Scan for the cell matching the given text and deliver its (x, y) coordinate at center. 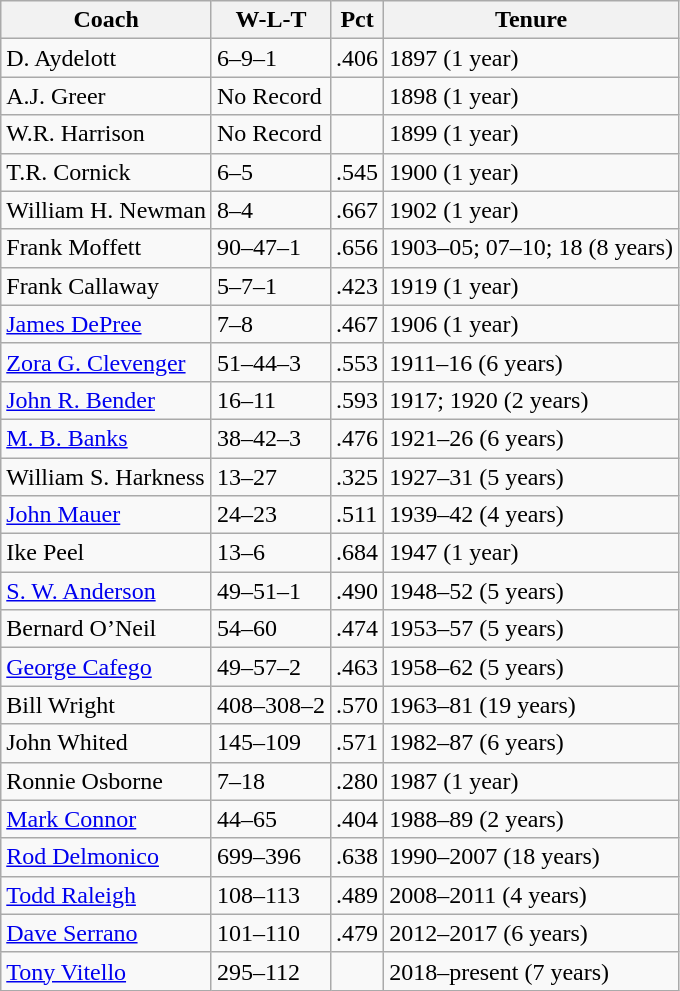
.570 (358, 705)
.423 (358, 286)
.325 (358, 477)
D. Aydelott (106, 58)
.638 (358, 857)
.684 (358, 553)
13–27 (270, 477)
1899 (1 year) (532, 134)
Ike Peel (106, 553)
.656 (358, 248)
295–112 (270, 971)
6–9–1 (270, 58)
1958–62 (5 years) (532, 667)
101–110 (270, 933)
.476 (358, 438)
49–57–2 (270, 667)
54–60 (270, 629)
1953–57 (5 years) (532, 629)
44–65 (270, 819)
.553 (358, 362)
W.R. Harrison (106, 134)
Coach (106, 20)
24–23 (270, 515)
.406 (358, 58)
38–42–3 (270, 438)
Frank Callaway (106, 286)
.511 (358, 515)
John Whited (106, 743)
.280 (358, 781)
.479 (358, 933)
1900 (1 year) (532, 172)
5–7–1 (270, 286)
699–396 (270, 857)
1902 (1 year) (532, 210)
A.J. Greer (106, 96)
George Cafego (106, 667)
.463 (358, 667)
51–44–3 (270, 362)
1927–31 (5 years) (532, 477)
.474 (358, 629)
1947 (1 year) (532, 553)
1898 (1 year) (532, 96)
Bill Wright (106, 705)
7–8 (270, 324)
.545 (358, 172)
1911–16 (6 years) (532, 362)
13–6 (270, 553)
M. B. Banks (106, 438)
.467 (358, 324)
1921–26 (6 years) (532, 438)
1988–89 (2 years) (532, 819)
1963–81 (19 years) (532, 705)
1919 (1 year) (532, 286)
1903–05; 07–10; 18 (8 years) (532, 248)
.404 (358, 819)
1982–87 (6 years) (532, 743)
S. W. Anderson (106, 591)
.490 (358, 591)
8–4 (270, 210)
2008–2011 (4 years) (532, 895)
1987 (1 year) (532, 781)
Frank Moffett (106, 248)
Zora G. Clevenger (106, 362)
Tenure (532, 20)
Bernard O’Neil (106, 629)
W-L-T (270, 20)
49–51–1 (270, 591)
John R. Bender (106, 400)
1990–2007 (18 years) (532, 857)
6–5 (270, 172)
Tony Vitello (106, 971)
108–113 (270, 895)
16–11 (270, 400)
1939–42 (4 years) (532, 515)
Todd Raleigh (106, 895)
1897 (1 year) (532, 58)
.667 (358, 210)
Rod Delmonico (106, 857)
John Mauer (106, 515)
William S. Harkness (106, 477)
William H. Newman (106, 210)
.593 (358, 400)
.571 (358, 743)
.489 (358, 895)
2012–2017 (6 years) (532, 933)
Ronnie Osborne (106, 781)
Dave Serrano (106, 933)
1948–52 (5 years) (532, 591)
145–109 (270, 743)
1906 (1 year) (532, 324)
Mark Connor (106, 819)
T.R. Cornick (106, 172)
1917; 1920 (2 years) (532, 400)
7–18 (270, 781)
2018–present (7 years) (532, 971)
408–308–2 (270, 705)
Pct (358, 20)
90–47–1 (270, 248)
James DePree (106, 324)
